Identify which cell holds the provided text, then report its [x, y] central coordinate. 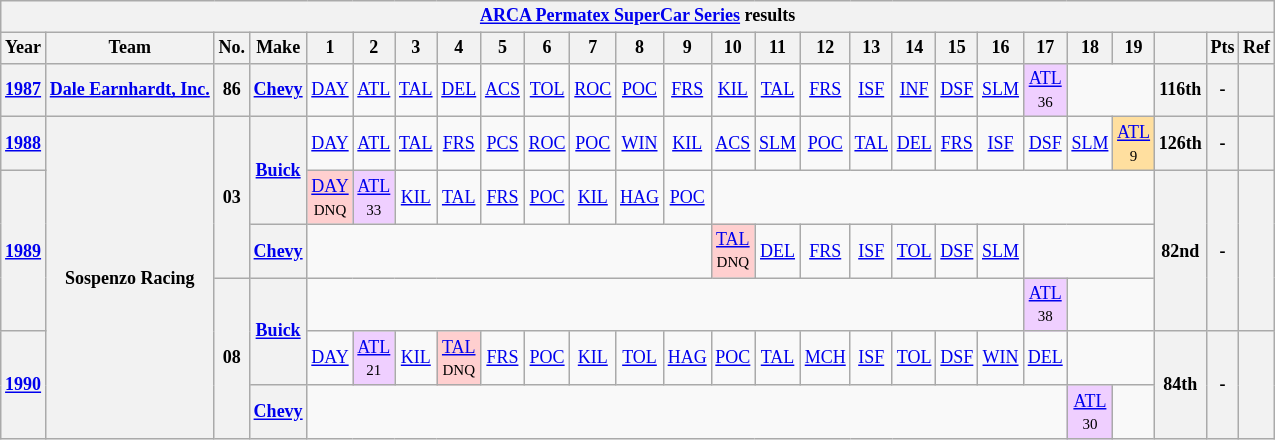
Team [130, 48]
13 [871, 48]
INF [914, 90]
84th [1180, 384]
PCS [503, 144]
Sospenzo Racing [130, 278]
11 [778, 48]
Pts [1222, 48]
4 [459, 48]
5 [503, 48]
03 [232, 198]
ATL36 [1045, 90]
15 [957, 48]
ATL9 [1134, 144]
10 [733, 48]
08 [232, 358]
86 [232, 90]
No. [232, 48]
3 [416, 48]
Dale Earnhardt, Inc. [130, 90]
19 [1134, 48]
ATL33 [374, 197]
17 [1045, 48]
8 [640, 48]
Make [278, 48]
12 [825, 48]
Ref [1257, 48]
1990 [24, 384]
16 [1001, 48]
1987 [24, 90]
1989 [24, 250]
126th [1180, 144]
18 [1090, 48]
82nd [1180, 250]
7 [593, 48]
ARCA Permatex SuperCar Series results [638, 16]
MCH [825, 358]
2 [374, 48]
1988 [24, 144]
DAYDNQ [330, 197]
ATL38 [1045, 305]
14 [914, 48]
Year [24, 48]
ATL21 [374, 358]
6 [547, 48]
1 [330, 48]
116th [1180, 90]
9 [687, 48]
ATL30 [1090, 412]
